Identify which cell holds the provided text, then report its (x, y) central coordinate. 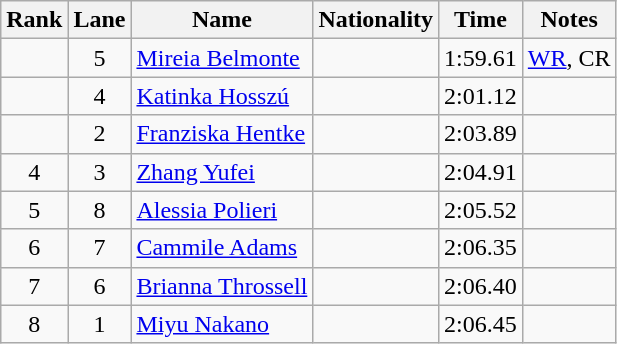
2:03.89 (481, 134)
Miyu Nakano (222, 324)
3 (100, 172)
Katinka Hosszú (222, 96)
1 (100, 324)
2:06.45 (481, 324)
WR, CR (569, 58)
Cammile Adams (222, 248)
Franziska Hentke (222, 134)
Notes (569, 20)
1:59.61 (481, 58)
2:05.52 (481, 210)
2:04.91 (481, 172)
2:06.40 (481, 286)
Rank (34, 20)
Zhang Yufei (222, 172)
2:06.35 (481, 248)
Nationality (376, 20)
Alessia Polieri (222, 210)
Brianna Throssell (222, 286)
Mireia Belmonte (222, 58)
Lane (100, 20)
2 (100, 134)
2:01.12 (481, 96)
Time (481, 20)
Name (222, 20)
